Return [x, y] of the center of cell containing provided text 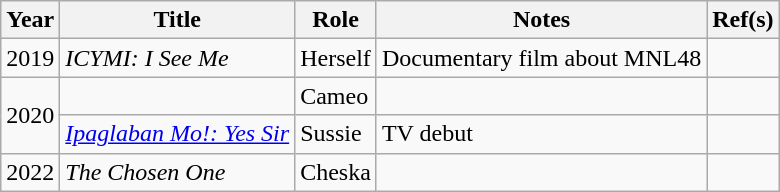
Title [178, 20]
ICYMI: I See Me [178, 58]
Ref(s) [743, 20]
Notes [541, 20]
2022 [30, 172]
Sussie [336, 134]
The Chosen One [178, 172]
TV debut [541, 134]
Cameo [336, 96]
Role [336, 20]
Year [30, 20]
Cheska [336, 172]
2019 [30, 58]
Ipaglaban Mo!: Yes Sir [178, 134]
2020 [30, 115]
Documentary film about MNL48 [541, 58]
Herself [336, 58]
